Provide the (x, y) coordinate of the cell's center where the given text is located.  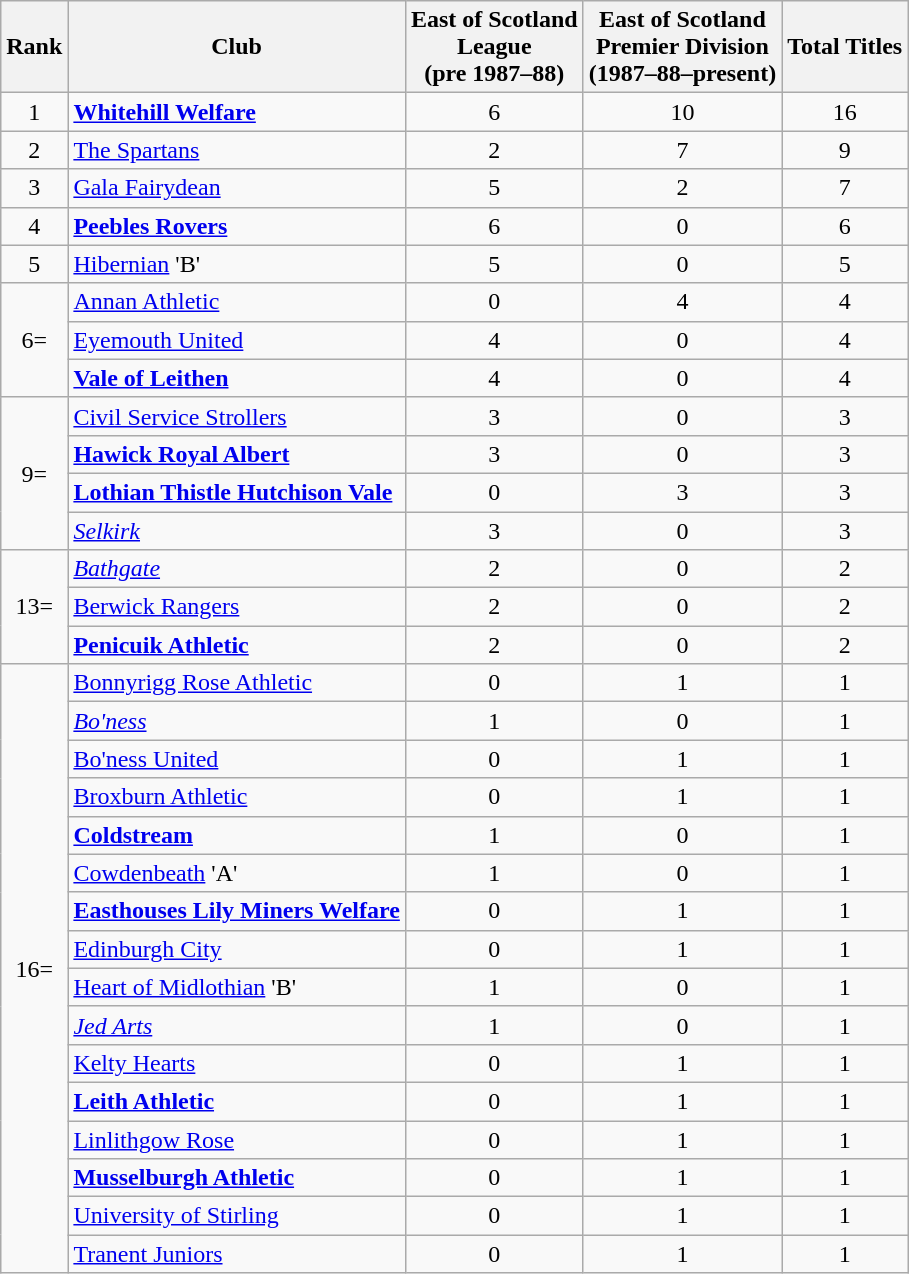
Penicuik Athletic (237, 645)
9 (845, 150)
16= (34, 968)
Hibernian 'B' (237, 264)
Vale of Leithen (237, 378)
Bo'ness United (237, 759)
10 (682, 112)
Bonnyrigg Rose Athletic (237, 683)
Cowdenbeath 'A' (237, 873)
Bo'ness (237, 721)
Civil Service Strollers (237, 416)
East of ScotlandPremier Division (1987–88–present) (682, 47)
Total Titles (845, 47)
Bathgate (237, 569)
Heart of Midlothian 'B' (237, 987)
University of Stirling (237, 1216)
9= (34, 473)
Linlithgow Rose (237, 1139)
Annan Athletic (237, 302)
Edinburgh City (237, 949)
Berwick Rangers (237, 607)
Kelty Hearts (237, 1063)
Broxburn Athletic (237, 797)
Gala Fairydean (237, 188)
Coldstream (237, 835)
Easthouses Lily Miners Welfare (237, 911)
Leith Athletic (237, 1101)
16 (845, 112)
Eyemouth United (237, 340)
Selkirk (237, 531)
East of ScotlandLeague(pre 1987–88) (494, 47)
Whitehill Welfare (237, 112)
Musselburgh Athletic (237, 1178)
Peebles Rovers (237, 226)
6= (34, 340)
Club (237, 47)
Rank (34, 47)
Jed Arts (237, 1025)
Hawick Royal Albert (237, 454)
Tranent Juniors (237, 1254)
The Spartans (237, 150)
13= (34, 607)
Lothian Thistle Hutchison Vale (237, 492)
